From the cell containing the given text, extract its center point as [X, Y] coordinate. 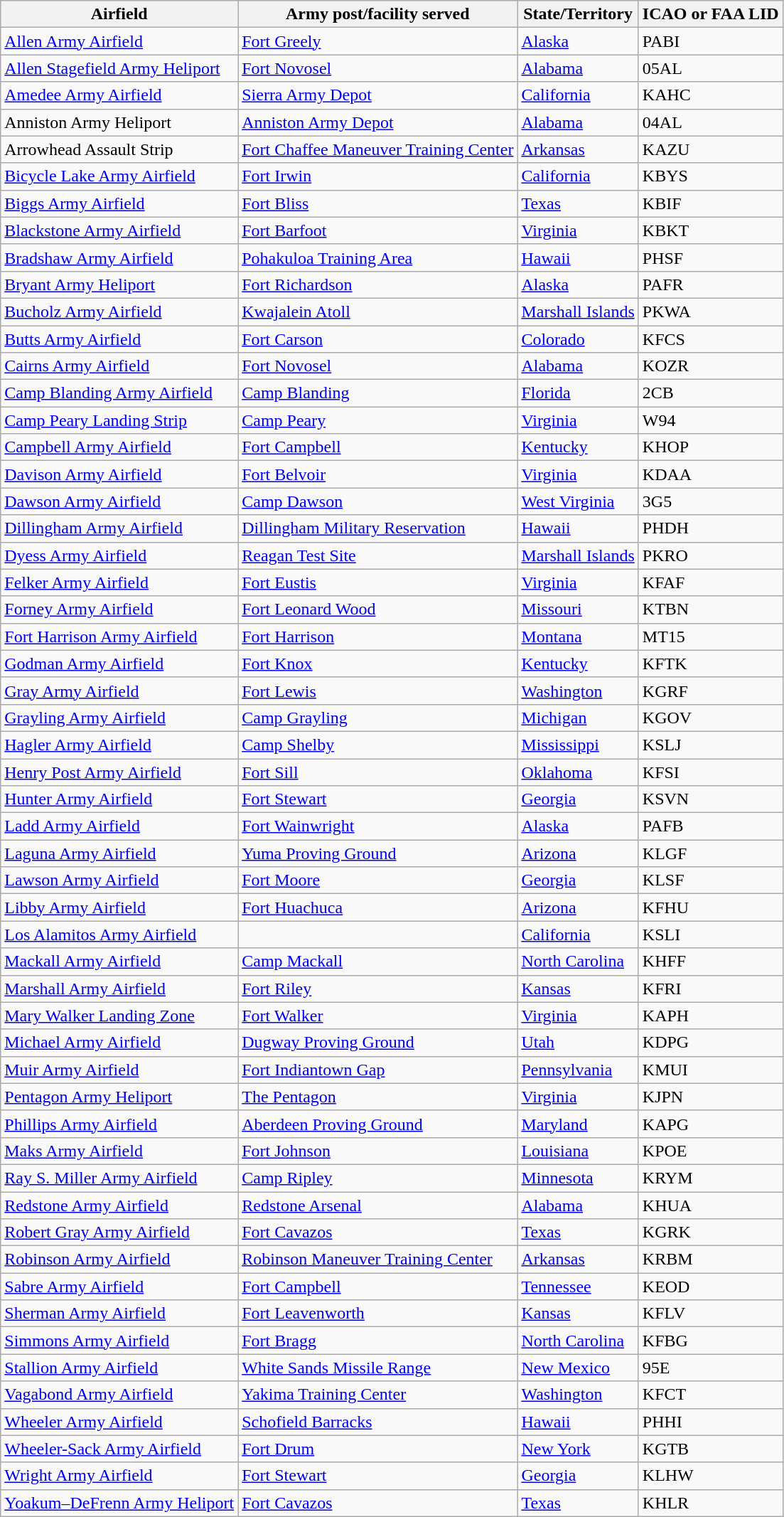
KLSF [711, 880]
MT15 [711, 637]
PAFR [711, 284]
Redstone Army Airfield [119, 1205]
KDPG [711, 1043]
3G5 [711, 501]
KFLV [711, 1314]
Aberdeen Proving Ground [378, 1124]
Camp Blanding [378, 393]
Bicycle Lake Army Airfield [119, 176]
Fort Indiantown Gap [378, 1070]
Los Alamitos Army Airfield [119, 935]
Bradshaw Army Airfield [119, 257]
Wright Army Airfield [119, 1476]
KSVN [711, 799]
KBYS [711, 176]
Marshall Army Airfield [119, 989]
Wheeler Army Airfield [119, 1422]
Maryland [578, 1124]
Dillingham Military Reservation [378, 528]
Fort Irwin [378, 176]
Godman Army Airfield [119, 664]
Dyess Army Airfield [119, 555]
PHSF [711, 257]
W94 [711, 420]
Fort Eustis [378, 582]
KSLI [711, 935]
KOZR [711, 366]
KFCS [711, 339]
The Pentagon [378, 1097]
New Mexico [578, 1368]
KBIF [711, 203]
Tennessee [578, 1287]
KGRF [711, 691]
Pohakuloa Training Area [378, 257]
Henry Post Army Airfield [119, 772]
Allen Army Airfield [119, 41]
Camp Dawson [378, 501]
Fort Greely [378, 41]
Biggs Army Airfield [119, 203]
KHUA [711, 1205]
KLGF [711, 853]
Michigan [578, 718]
Cairns Army Airfield [119, 366]
Campbell Army Airfield [119, 447]
95E [711, 1368]
Anniston Army Heliport [119, 122]
Bryant Army Heliport [119, 284]
Colorado [578, 339]
Fort Moore [378, 880]
New York [578, 1449]
Mississippi [578, 745]
Felker Army Airfield [119, 582]
05AL [711, 68]
KMUI [711, 1070]
Gray Army Airfield [119, 691]
KRYM [711, 1178]
Grayling Army Airfield [119, 718]
KAZU [711, 149]
Mackall Army Airfield [119, 962]
Airfield [119, 14]
KFHU [711, 907]
Fort Leavenworth [378, 1314]
Davison Army Airfield [119, 474]
Schofield Barracks [378, 1422]
KSLJ [711, 745]
Pennsylvania [578, 1070]
ICAO or FAA LID [711, 14]
KRBM [711, 1260]
Mary Walker Landing Zone [119, 1016]
Fort Carson [378, 339]
KHLR [711, 1503]
Hagler Army Airfield [119, 745]
2CB [711, 393]
Sherman Army Airfield [119, 1314]
KHOP [711, 447]
KEOD [711, 1287]
Fort Johnson [378, 1151]
Butts Army Airfield [119, 339]
Fort Richardson [378, 284]
PHDH [711, 528]
Anniston Army Depot [378, 122]
Fort Harrison [378, 637]
Fort Knox [378, 664]
KHFF [711, 962]
Libby Army Airfield [119, 907]
Michael Army Airfield [119, 1043]
Stallion Army Airfield [119, 1368]
KAPH [711, 1016]
Kwajalein Atoll [378, 312]
Robinson Army Airfield [119, 1260]
Hunter Army Airfield [119, 799]
KFAF [711, 582]
KAHC [711, 95]
Sabre Army Airfield [119, 1287]
Fort Riley [378, 989]
Laguna Army Airfield [119, 853]
Vagabond Army Airfield [119, 1395]
Yoakum–DeFrenn Army Heliport [119, 1503]
Fort Bliss [378, 203]
Muir Army Airfield [119, 1070]
Camp Peary [378, 420]
PABI [711, 41]
Fort Bragg [378, 1341]
PHHI [711, 1422]
04AL [711, 122]
PAFB [711, 826]
KLHW [711, 1476]
Louisiana [578, 1151]
Amedee Army Airfield [119, 95]
Forney Army Airfield [119, 610]
KPOE [711, 1151]
Camp Shelby [378, 745]
Fort Sill [378, 772]
Arrowhead Assault Strip [119, 149]
Fort Wainwright [378, 826]
Utah [578, 1043]
Dillingham Army Airfield [119, 528]
State/Territory [578, 14]
Fort Chaffee Maneuver Training Center [378, 149]
Camp Blanding Army Airfield [119, 393]
Fort Huachuca [378, 907]
West Virginia [578, 501]
KDAA [711, 474]
PKRO [711, 555]
Redstone Arsenal [378, 1205]
Robinson Maneuver Training Center [378, 1260]
Army post/facility served [378, 14]
Ray S. Miller Army Airfield [119, 1178]
Dugway Proving Ground [378, 1043]
Lawson Army Airfield [119, 880]
Fort Belvoir [378, 474]
Yakima Training Center [378, 1395]
Missouri [578, 610]
KGRK [711, 1233]
Ladd Army Airfield [119, 826]
KTBN [711, 610]
Sierra Army Depot [378, 95]
Fort Walker [378, 1016]
Yuma Proving Ground [378, 853]
Simmons Army Airfield [119, 1341]
Camp Mackall [378, 962]
KFSI [711, 772]
PKWA [711, 312]
Fort Lewis [378, 691]
KGTB [711, 1449]
Phillips Army Airfield [119, 1124]
Camp Ripley [378, 1178]
Fort Leonard Wood [378, 610]
Fort Harrison Army Airfield [119, 637]
KJPN [711, 1097]
KFBG [711, 1341]
Florida [578, 393]
Fort Drum [378, 1449]
Allen Stagefield Army Heliport [119, 68]
KAPG [711, 1124]
White Sands Missile Range [378, 1368]
Minnesota [578, 1178]
KFCT [711, 1395]
Bucholz Army Airfield [119, 312]
Montana [578, 637]
KGOV [711, 718]
Camp Grayling [378, 718]
Fort Barfoot [378, 230]
Reagan Test Site [378, 555]
KFTK [711, 664]
Robert Gray Army Airfield [119, 1233]
KBKT [711, 230]
Maks Army Airfield [119, 1151]
Wheeler-Sack Army Airfield [119, 1449]
Oklahoma [578, 772]
Dawson Army Airfield [119, 501]
Blackstone Army Airfield [119, 230]
Pentagon Army Heliport [119, 1097]
Camp Peary Landing Strip [119, 420]
KFRI [711, 989]
